Provide the (X, Y) coordinate of the cell's center where the given text is located.  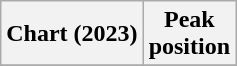
Chart (2023) (72, 34)
Peakposition (189, 34)
